Find where the given text appears and provide that cell's center as [x, y] coordinate. 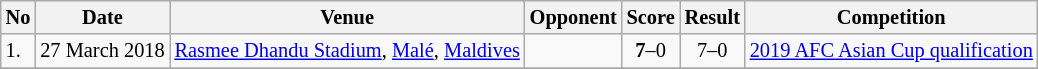
Score [651, 17]
Date [102, 17]
Rasmee Dhandu Stadium, Malé, Maldives [348, 51]
Opponent [574, 17]
Venue [348, 17]
Competition [892, 17]
1. [18, 51]
Result [712, 17]
No [18, 17]
27 March 2018 [102, 51]
2019 AFC Asian Cup qualification [892, 51]
